Capture the cell that displays the provided text and extract its (x, y) central coordinate. 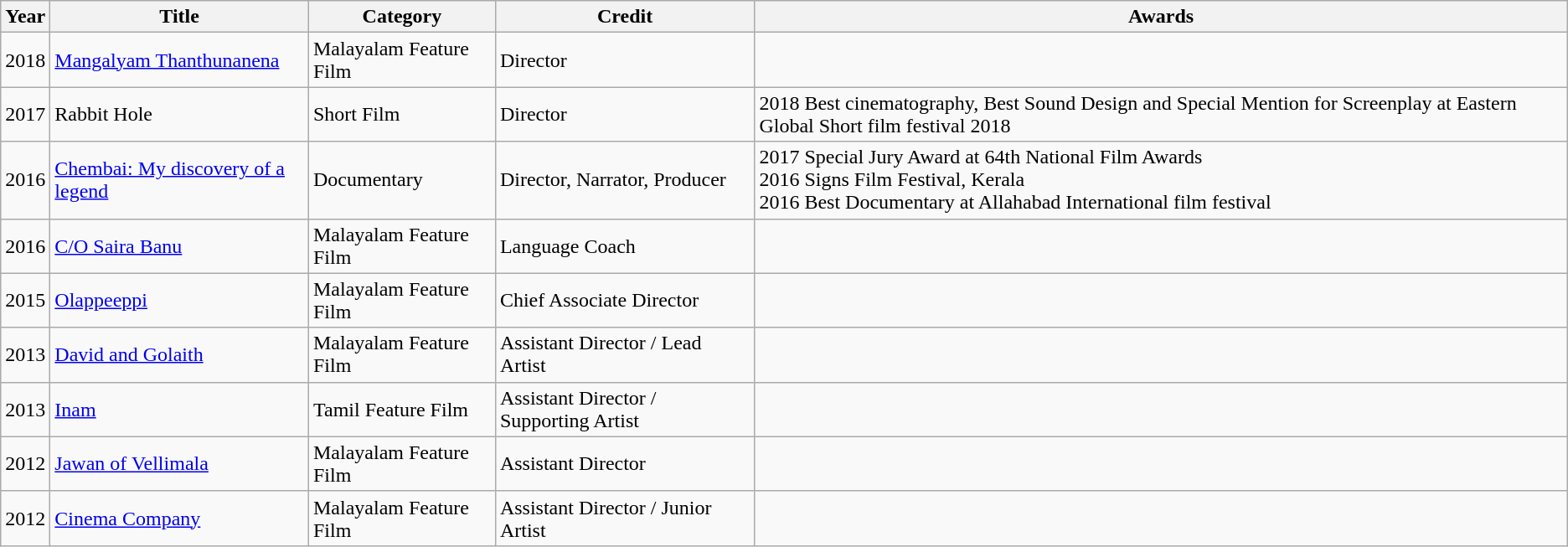
Inam (179, 409)
David and Golaith (179, 355)
Mangalyam Thanthunanena (179, 60)
Rabbit Hole (179, 114)
Credit (625, 17)
C/O Saira Banu (179, 246)
2018 (25, 60)
Assistant Director (625, 464)
Olappeeppi (179, 300)
Jawan of Vellimala (179, 464)
Language Coach (625, 246)
Assistant Director / Junior Artist (625, 518)
Assistant Director / Supporting Artist (625, 409)
2017 (25, 114)
Tamil Feature Film (402, 409)
Chembai: My discovery of a legend (179, 180)
Title (179, 17)
Director, Narrator, Producer (625, 180)
Category (402, 17)
Short Film (402, 114)
Cinema Company (179, 518)
2018 Best cinematography, Best Sound Design and Special Mention for Screenplay at Eastern Global Short film festival 2018 (1161, 114)
Year (25, 17)
2017 Special Jury Award at 64th National Film Awards2016 Signs Film Festival, Kerala2016 Best Documentary at Allahabad International film festival (1161, 180)
2015 (25, 300)
Documentary (402, 180)
Awards (1161, 17)
Assistant Director / Lead Artist (625, 355)
Chief Associate Director (625, 300)
